Provide the (X, Y) coordinate of the cell's center where the given text is located.  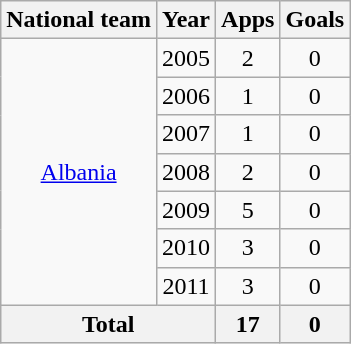
Goals (315, 20)
17 (248, 324)
2005 (186, 58)
National team (79, 20)
Apps (248, 20)
2008 (186, 172)
Albania (79, 172)
Total (108, 324)
2011 (186, 286)
2009 (186, 210)
2007 (186, 134)
2010 (186, 248)
Year (186, 20)
2006 (186, 96)
5 (248, 210)
